Detect which cell encompasses the target text, then output its [X, Y] center coordinate. 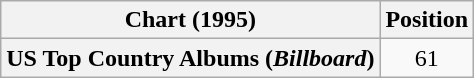
US Top Country Albums (Billboard) [190, 58]
Chart (1995) [190, 20]
Position [427, 20]
61 [427, 58]
